Pinpoint the cell where the given text exists, returning its (X, Y) midpoint coordinate. 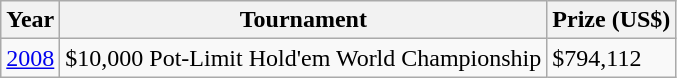
Year (30, 20)
2008 (30, 58)
$10,000 Pot-Limit Hold'em World Championship (304, 58)
$794,112 (612, 58)
Tournament (304, 20)
Prize (US$) (612, 20)
